Return (X, Y) of the center of cell containing provided text 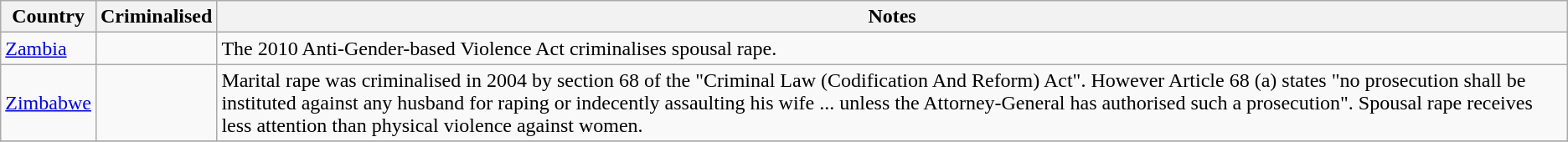
Country (49, 17)
Zimbabwe (49, 103)
Criminalised (156, 17)
The 2010 Anti-Gender-based Violence Act criminalises spousal rape. (892, 48)
Notes (892, 17)
Zambia (49, 48)
